Determine the (x, y) coordinate at the center of the cell enclosing the given text.  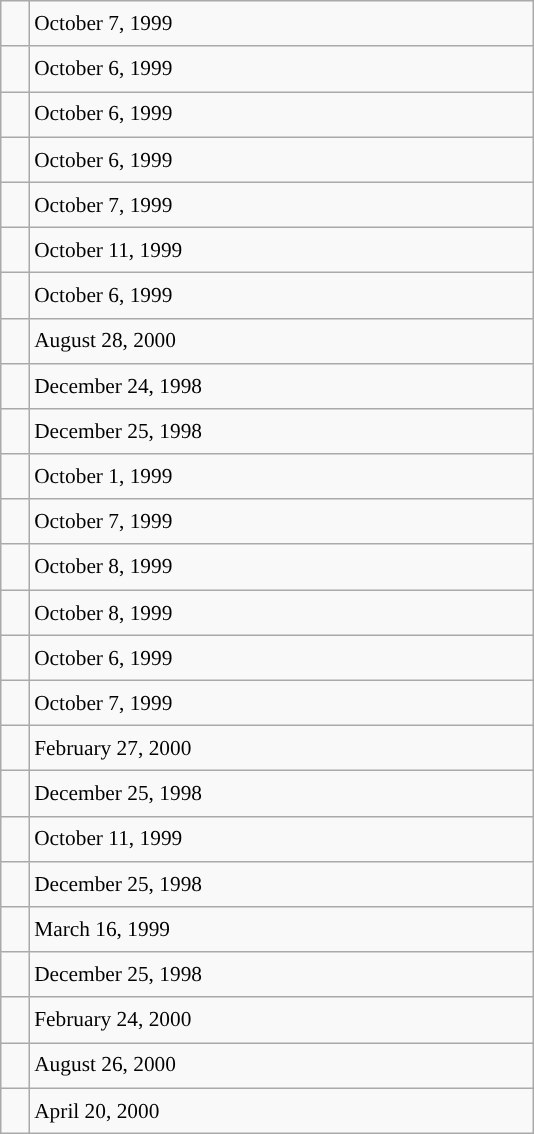
April 20, 2000 (281, 1110)
October 1, 1999 (281, 476)
August 26, 2000 (281, 1066)
August 28, 2000 (281, 340)
March 16, 1999 (281, 930)
February 24, 2000 (281, 1020)
December 24, 1998 (281, 386)
February 27, 2000 (281, 748)
